Locate the cell with the specified text and output its [X, Y] center coordinate. 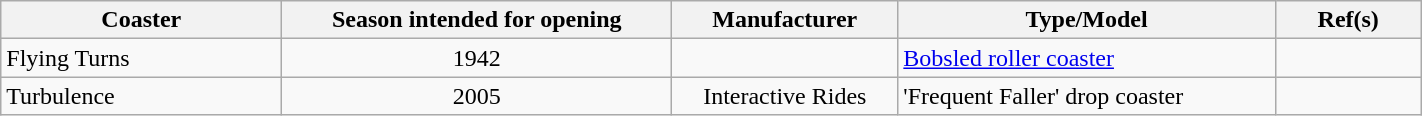
Ref(s) [1348, 20]
Flying Turns [142, 58]
Manufacturer [785, 20]
'Frequent Faller' drop coaster [1086, 96]
Season intended for opening [477, 20]
2005 [477, 96]
Bobsled roller coaster [1086, 58]
Coaster [142, 20]
Turbulence [142, 96]
Interactive Rides [785, 96]
Type/Model [1086, 20]
1942 [477, 58]
